For the text-containing cell, return its midpoint in [X, Y] coordinate format. 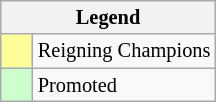
Promoted [124, 85]
Reigning Champions [124, 51]
Legend [108, 17]
